Return [x, y] of the center of cell containing provided text 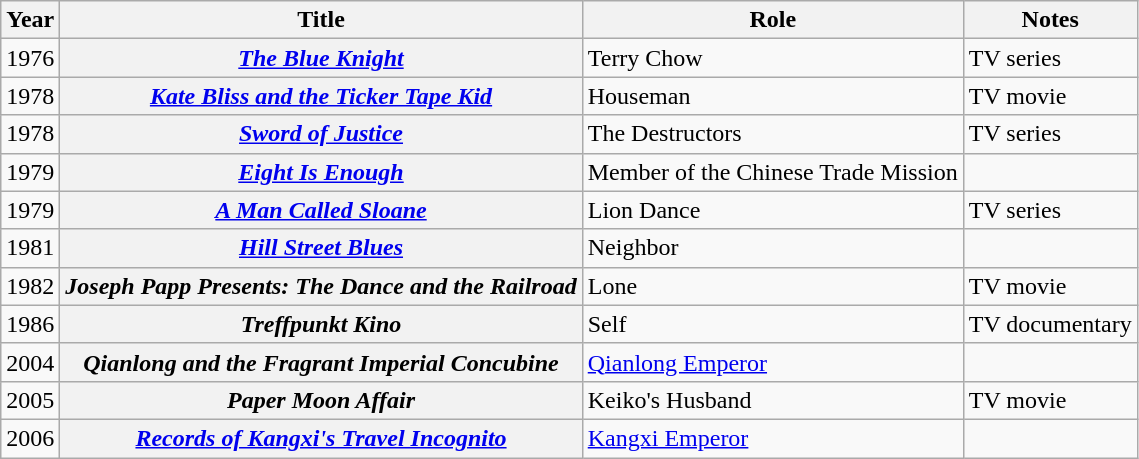
Sword of Justice [321, 134]
A Man Called Sloane [321, 210]
Year [30, 20]
Terry Chow [772, 58]
1986 [30, 324]
Member of the Chinese Trade Mission [772, 172]
Notes [1050, 20]
Treffpunkt Kino [321, 324]
1981 [30, 248]
2004 [30, 362]
Joseph Papp Presents: The Dance and the Railroad [321, 286]
Neighbor [772, 248]
TV documentary [1050, 324]
Qianlong Emperor [772, 362]
The Blue Knight [321, 58]
Paper Moon Affair [321, 400]
1982 [30, 286]
Role [772, 20]
Houseman [772, 96]
Title [321, 20]
Lion Dance [772, 210]
2006 [30, 438]
1976 [30, 58]
Qianlong and the Fragrant Imperial Concubine [321, 362]
The Destructors [772, 134]
Self [772, 324]
2005 [30, 400]
Kate Bliss and the Ticker Tape Kid [321, 96]
Keiko's Husband [772, 400]
Records of Kangxi's Travel Incognito [321, 438]
Eight Is Enough [321, 172]
Hill Street Blues [321, 248]
Lone [772, 286]
Kangxi Emperor [772, 438]
